Identify which cell holds the provided text, then report its [X, Y] central coordinate. 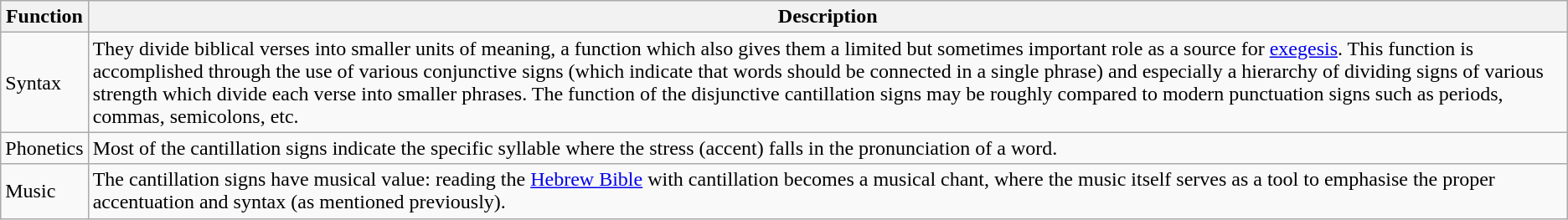
Function [44, 17]
Most of the cantillation signs indicate the specific syllable where the stress (accent) falls in the pronunciation of a word. [828, 148]
Music [44, 191]
Description [828, 17]
Phonetics [44, 148]
Syntax [44, 82]
